Locate the cell with the specified text and output its (X, Y) center coordinate. 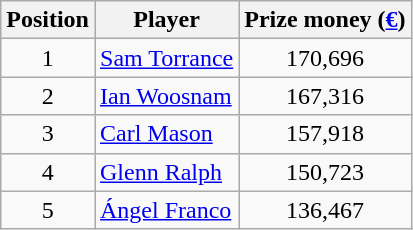
150,723 (325, 172)
Glenn Ralph (166, 172)
Prize money (€) (325, 20)
3 (48, 134)
Carl Mason (166, 134)
157,918 (325, 134)
5 (48, 210)
136,467 (325, 210)
Ian Woosnam (166, 96)
Ángel Franco (166, 210)
2 (48, 96)
170,696 (325, 58)
167,316 (325, 96)
1 (48, 58)
Sam Torrance (166, 58)
4 (48, 172)
Position (48, 20)
Player (166, 20)
